From the cell containing the given text, extract its center point as [X, Y] coordinate. 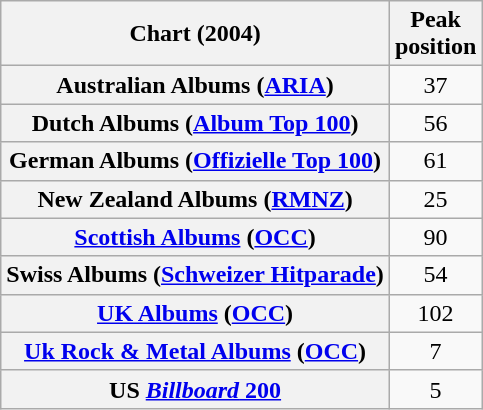
56 [435, 123]
German Albums (Offizielle Top 100) [196, 161]
Australian Albums (ARIA) [196, 85]
Scottish Albums (OCC) [196, 237]
Swiss Albums (Schweizer Hitparade) [196, 275]
7 [435, 351]
US Billboard 200 [196, 389]
102 [435, 313]
61 [435, 161]
25 [435, 199]
90 [435, 237]
New Zealand Albums (RMNZ) [196, 199]
37 [435, 85]
5 [435, 389]
Uk Rock & Metal Albums (OCC) [196, 351]
Chart (2004) [196, 34]
Dutch Albums (Album Top 100) [196, 123]
54 [435, 275]
UK Albums (OCC) [196, 313]
Peakposition [435, 34]
